Return (X, Y) of the center of cell containing provided text 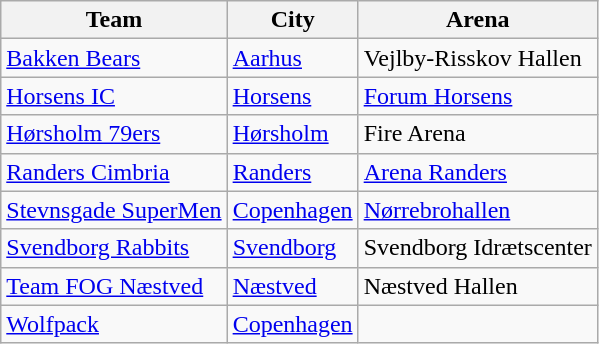
Fire Arena (478, 134)
Stevnsgade SuperMen (114, 210)
Næstved (292, 286)
Horsens IC (114, 96)
Hørsholm (292, 134)
Aarhus (292, 58)
Forum Horsens (478, 96)
Randers Cimbria (114, 172)
Randers (292, 172)
Team FOG Næstved (114, 286)
Svendborg (292, 248)
Næstved Hallen (478, 286)
Team (114, 20)
Arena Randers (478, 172)
Svendborg Idrætscenter (478, 248)
Vejlby-Risskov Hallen (478, 58)
Wolfpack (114, 324)
Hørsholm 79ers (114, 134)
Horsens (292, 96)
Arena (478, 20)
City (292, 20)
Bakken Bears (114, 58)
Nørrebrohallen (478, 210)
Svendborg Rabbits (114, 248)
